Provide the (x, y) coordinate of the cell's center where the given text is located.  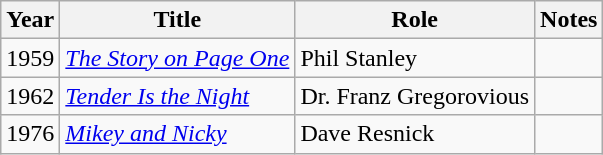
Tender Is the Night (178, 96)
Mikey and Nicky (178, 134)
Dave Resnick (415, 134)
Dr. Franz Gregorovious (415, 96)
Title (178, 20)
1976 (30, 134)
The Story on Page One (178, 58)
1959 (30, 58)
Year (30, 20)
1962 (30, 96)
Phil Stanley (415, 58)
Role (415, 20)
Notes (569, 20)
